Find where the given text appears and provide that cell's center as [x, y] coordinate. 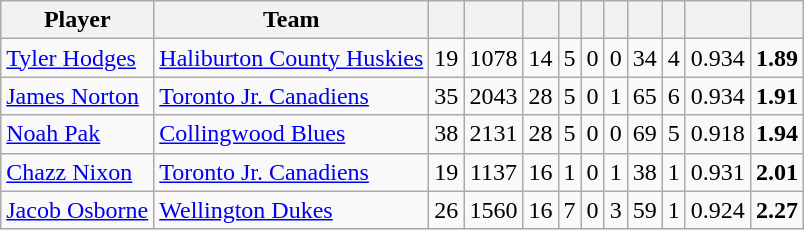
Chazz Nixon [78, 172]
2.27 [776, 210]
65 [644, 96]
2131 [494, 134]
1.89 [776, 58]
6 [674, 96]
Haliburton County Huskies [292, 58]
1.94 [776, 134]
3 [616, 210]
Collingwood Blues [292, 134]
Player [78, 20]
1078 [494, 58]
Team [292, 20]
2043 [494, 96]
59 [644, 210]
Jacob Osborne [78, 210]
69 [644, 134]
James Norton [78, 96]
0.924 [718, 210]
1.91 [776, 96]
4 [674, 58]
1137 [494, 172]
26 [446, 210]
14 [540, 58]
Noah Pak [78, 134]
Tyler Hodges [78, 58]
0.918 [718, 134]
34 [644, 58]
1560 [494, 210]
0.931 [718, 172]
2.01 [776, 172]
35 [446, 96]
Wellington Dukes [292, 210]
7 [570, 210]
